Locate the cell with the specified text and output its [X, Y] center coordinate. 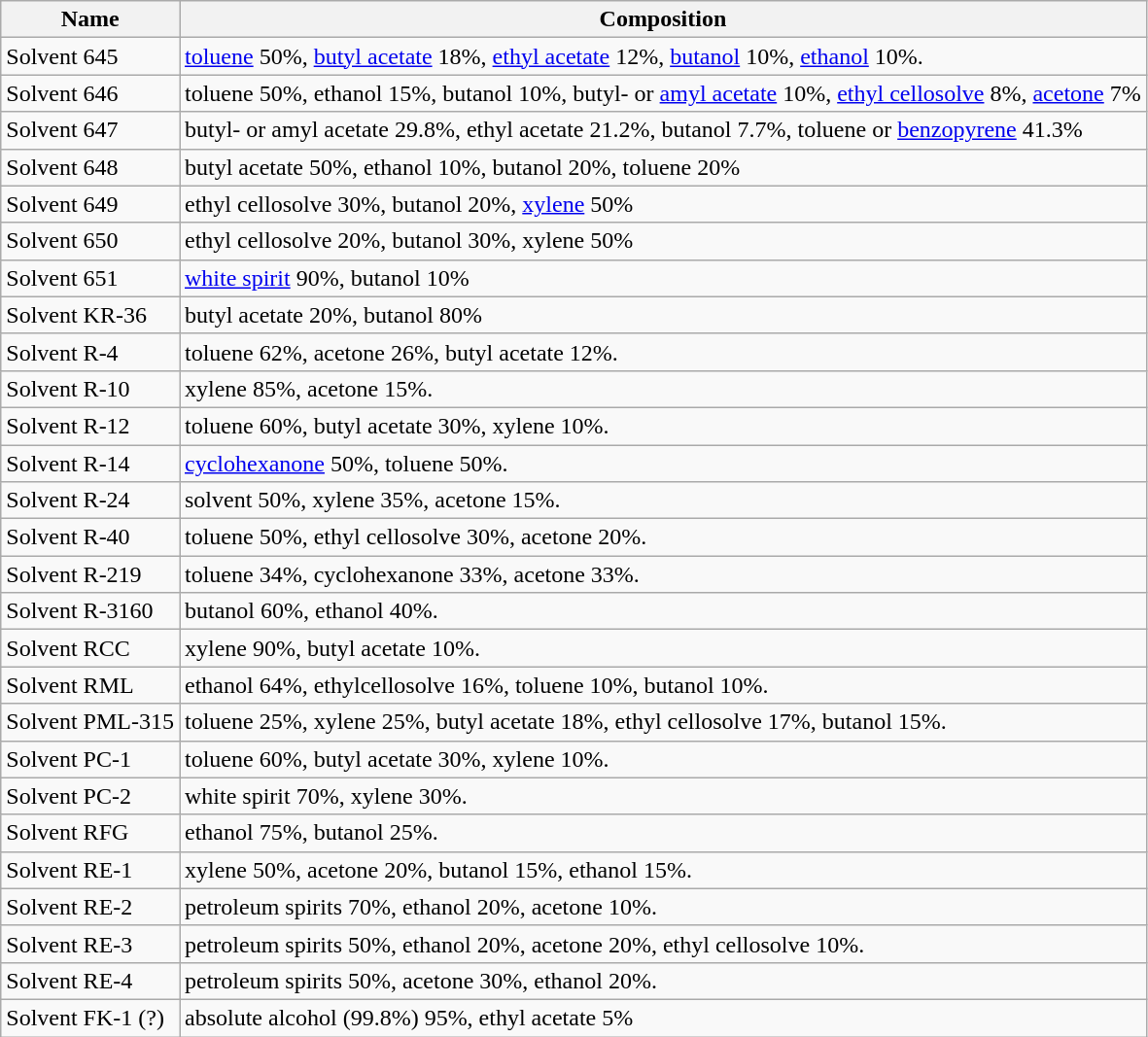
Solvent R-10 [90, 389]
Solvent 649 [90, 204]
Solvent 647 [90, 130]
ethyl cellosolve 30%, butanol 20%, xylene 50% [663, 204]
Solvent RE-4 [90, 981]
butyl acetate 20%, butanol 80% [663, 315]
butyl- or amyl acetate 29.8%, ethyl acetate 21.2%, butanol 7.7%, toluene or benzopyrene 41.3% [663, 130]
Solvent R-12 [90, 426]
petroleum spirits 50%, ethanol 20%, acetone 20%, ethyl cellosolve 10%. [663, 944]
Solvent RFG [90, 833]
xylene 85%, acetone 15%. [663, 389]
Solvent RE-3 [90, 944]
Solvent R-219 [90, 574]
Solvent PML-315 [90, 722]
solvent 50%, xylene 35%, acetone 15%. [663, 501]
butyl acetate 50%, ethanol 10%, butanol 20%, toluene 20% [663, 167]
Solvent R-4 [90, 352]
Solvent RML [90, 685]
Solvent R-14 [90, 464]
ethanol 75%, butanol 25%. [663, 833]
Solvent 651 [90, 278]
Solvent R-3160 [90, 611]
white spirit 70%, xylene 30%. [663, 796]
toluene 50%, butyl acetate 18%, ethyl acetate 12%, butanol 10%, ethanol 10%. [663, 56]
Solvent 646 [90, 93]
Solvent R-40 [90, 537]
Solvent FK-1 (?) [90, 1018]
ethyl cellosolve 20%, butanol 30%, xylene 50% [663, 241]
Solvent PC-1 [90, 759]
xylene 90%, butyl acetate 10%. [663, 648]
absolute alcohol (99.8%) 95%, ethyl acetate 5% [663, 1018]
Solvent 648 [90, 167]
Solvent RCC [90, 648]
Solvent PC-2 [90, 796]
toluene 34%, cyclohexanone 33%, acetone 33%. [663, 574]
Solvent RE-2 [90, 907]
Solvent 645 [90, 56]
Composition [663, 19]
white spirit 90%, butanol 10% [663, 278]
toluene 50%, ethyl cellosolve 30%, acetone 20%. [663, 537]
petroleum spirits 50%, acetone 30%, ethanol 20%. [663, 981]
toluene 50%, ethanol 15%, butanol 10%, butyl- or amyl acetate 10%, ethyl cellosolve 8%, acetone 7% [663, 93]
toluene 25%, xylene 25%, butyl acetate 18%, ethyl cellosolve 17%, butanol 15%. [663, 722]
cyclohexanone 50%, toluene 50%. [663, 464]
butanol 60%, ethanol 40%. [663, 611]
toluene 62%, acetone 26%, butyl acetate 12%. [663, 352]
Solvent RE-1 [90, 870]
Solvent KR-36 [90, 315]
xylene 50%, acetone 20%, butanol 15%, ethanol 15%. [663, 870]
Solvent 650 [90, 241]
ethanol 64%, ethylcellosolve 16%, toluene 10%, butanol 10%. [663, 685]
Name [90, 19]
Solvent R-24 [90, 501]
petroleum spirits 70%, ethanol 20%, acetone 10%. [663, 907]
